Detect which cell encompasses the target text, then output its (X, Y) center coordinate. 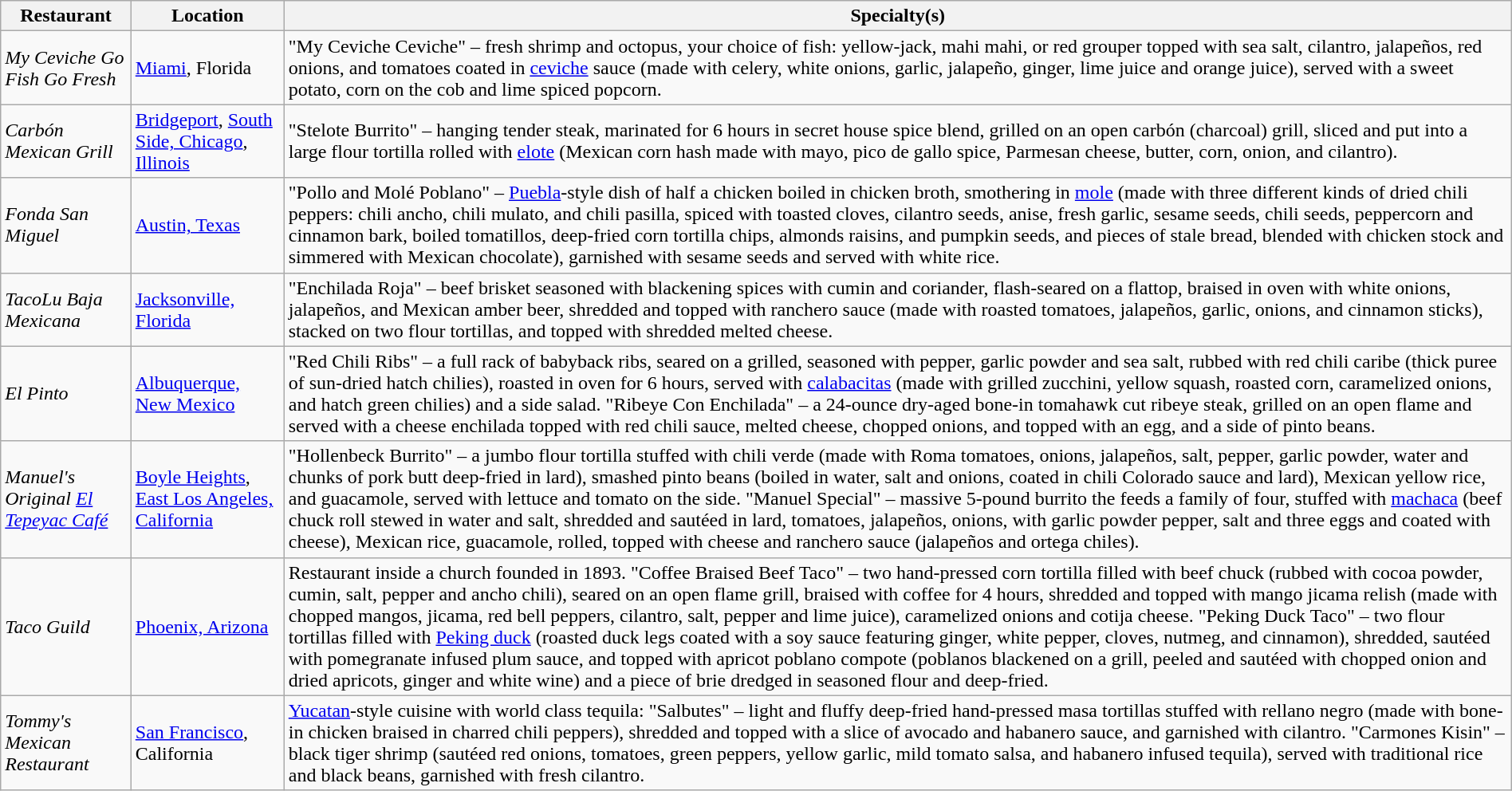
Tommy's Mexican Restaurant (66, 743)
Specialty(s) (898, 16)
My Ceviche Go Fish Go Fresh (66, 68)
Taco Guild (66, 627)
San Francisco, California (207, 743)
Carbón Mexican Grill (66, 141)
TacoLu Baja Mexicana (66, 309)
Austin, Texas (207, 225)
Restaurant (66, 16)
Phoenix, Arizona (207, 627)
Jacksonville, Florida (207, 309)
Location (207, 16)
Boyle Heights, East Los Angeles, California (207, 499)
Manuel's Original El Tepeyac Café (66, 499)
Albuquerque, New Mexico (207, 394)
Miami, Florida (207, 68)
El Pinto (66, 394)
Bridgeport, South Side, Chicago, Illinois (207, 141)
Fonda San Miguel (66, 225)
